Extract the (x, y) coordinate from the center of the cell holding the provided text.  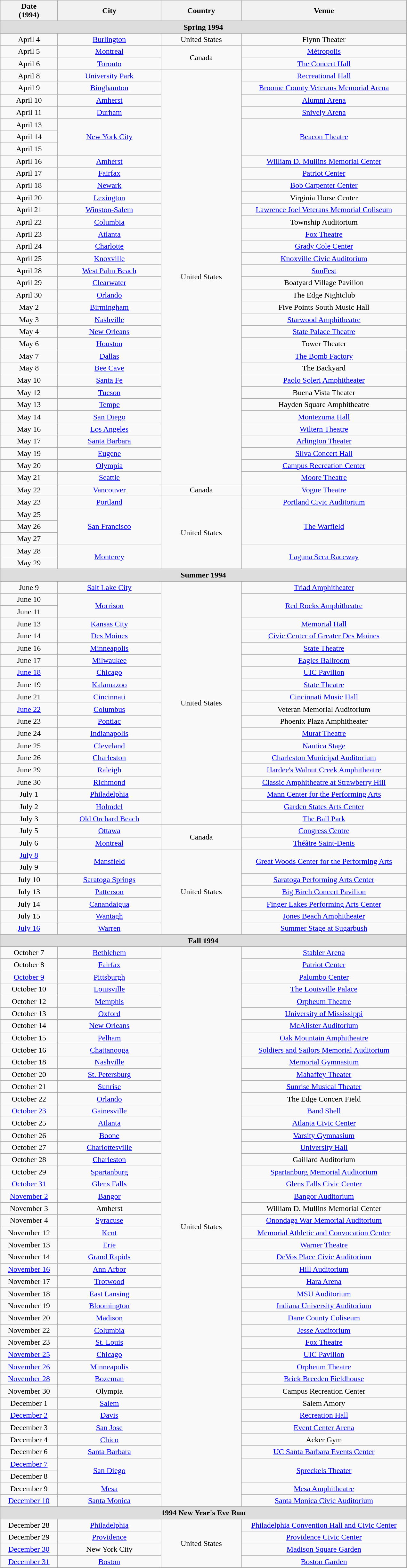
June 21 (29, 697)
July 1 (29, 794)
November 26 (29, 1367)
The Backyard (324, 368)
Ottawa (110, 831)
Bozeman (110, 1379)
Salem (110, 1403)
Tempe (110, 405)
Portland Civic Auditorium (324, 502)
Starwood Amphitheatre (324, 319)
Varsity Gymnasium (324, 1135)
Indianapolis (110, 733)
December 30 (29, 1549)
June 22 (29, 709)
Des Moines (110, 636)
Dane County Coliseum (324, 1318)
McAlister Auditorium (324, 1026)
December 28 (29, 1525)
State Palace Theatre (324, 331)
Glens Falls Civic Center (324, 1184)
Red Rocks Amphitheatre (324, 606)
November 14 (29, 1257)
December 1 (29, 1403)
Madison Square Garden (324, 1549)
Paolo Soleri Amphitheater (324, 380)
June 18 (29, 673)
Kalamazoo (110, 685)
Venue (324, 11)
Grady Cole Center (324, 246)
Congress Centre (324, 831)
Warren (110, 928)
Richmond (110, 782)
Memorial Hall (324, 624)
University Park (110, 76)
Boston Garden (324, 1562)
May 28 (29, 551)
Band Shell (324, 1111)
Houston (110, 344)
Oxford (110, 1014)
May 23 (29, 502)
May 17 (29, 441)
The Edge Nightclub (324, 295)
July 16 (29, 928)
Salem Amory (324, 1403)
Eagles Ballroom (324, 660)
Recreational Hall (324, 76)
April 16 (29, 161)
Nautica Stage (324, 746)
December 2 (29, 1415)
October 9 (29, 977)
July 6 (29, 843)
Charleston Municipal Auditorium (324, 758)
May 7 (29, 356)
June 19 (29, 685)
Louisville (110, 989)
April 6 (29, 64)
May 19 (29, 453)
Eugene (110, 453)
Spreckels Theater (324, 1470)
November 17 (29, 1281)
June 9 (29, 587)
November 4 (29, 1221)
November 16 (29, 1269)
City (110, 11)
October 15 (29, 1038)
Kansas City (110, 624)
Lexington (110, 198)
Bangor Auditorium (324, 1196)
Veteran Memorial Auditorium (324, 709)
July 3 (29, 819)
December 29 (29, 1537)
Hara Arena (324, 1281)
November 23 (29, 1342)
The Bomb Factory (324, 356)
October 25 (29, 1123)
Flynn Theater (324, 39)
Sunrise (110, 1086)
Laguna Seca Raceway (324, 557)
Broome County Veterans Memorial Arena (324, 88)
May 20 (29, 466)
Charlottesville (110, 1148)
April 15 (29, 149)
Pelham (110, 1038)
Grand Rapids (110, 1257)
Warner Theatre (324, 1245)
Beacon Theatre (324, 137)
Oak Mountain Amphitheatre (324, 1038)
East Lansing (110, 1293)
November 22 (29, 1330)
June 10 (29, 600)
November 28 (29, 1379)
May 8 (29, 368)
Big Birch Concert Pavilion (324, 892)
November 3 (29, 1208)
November 12 (29, 1233)
Portland (110, 502)
April 29 (29, 283)
April 21 (29, 210)
June 30 (29, 782)
Summer Stage at Sugarbush (324, 928)
Davis (110, 1415)
Raleigh (110, 770)
November 25 (29, 1355)
April 13 (29, 124)
November 18 (29, 1293)
December 9 (29, 1488)
Memorial Athletic and Convocation Center (324, 1233)
October 26 (29, 1135)
May 16 (29, 429)
May 3 (29, 319)
Tower Theater (324, 344)
October 7 (29, 953)
Summer 1994 (203, 575)
October 16 (29, 1050)
April 20 (29, 198)
Lawrence Joel Veterans Memorial Coliseum (324, 210)
Birmingham (110, 307)
Bob Carpenter Center (324, 186)
June 25 (29, 746)
St. Petersburg (110, 1074)
December 7 (29, 1464)
October 27 (29, 1148)
Holmdel (110, 807)
Mann Center for the Performing Arts (324, 794)
Spartanburg (110, 1172)
Knoxville Civic Auditorium (324, 259)
April 17 (29, 173)
SunFest (324, 271)
Burlington (110, 39)
July 8 (29, 855)
Kent (110, 1233)
Los Angeles (110, 429)
Cincinnati Music Hall (324, 697)
Old Orchard Beach (110, 819)
Moore Theatre (324, 478)
May 4 (29, 331)
April 5 (29, 52)
MSU Auditorium (324, 1293)
Civic Center of Greater Des Moines (324, 636)
May 25 (29, 514)
Mansfield (110, 861)
Pittsburgh (110, 977)
Phoenix Plaza Amphitheater (324, 721)
Buena Vista Theater (324, 393)
Finger Lakes Performing Arts Center (324, 904)
Alumni Arena (324, 100)
Vancouver (110, 490)
Bee Cave (110, 368)
St. Louis (110, 1342)
Silva Concert Hall (324, 453)
Durham (110, 112)
April 8 (29, 76)
Pontiac (110, 721)
University of Mississippi (324, 1014)
October 29 (29, 1172)
San Francisco (110, 526)
July 9 (29, 867)
Saratoga Springs (110, 880)
May 12 (29, 393)
Salt Lake City (110, 587)
Boone (110, 1135)
Mahaffey Theater (324, 1074)
Tucson (110, 393)
Bangor (110, 1196)
Santa Monica (110, 1500)
Onondaga War Memorial Auditorium (324, 1221)
Jesse Auditorium (324, 1330)
October 28 (29, 1160)
Morrison (110, 606)
The Warfield (324, 526)
The Edge Concert Field (324, 1099)
April 22 (29, 222)
Soldiers and Sailors Memorial Auditorium (324, 1050)
Wantagh (110, 916)
Knoxville (110, 259)
Bloomington (110, 1306)
Spartanburg Memorial Auditorium (324, 1172)
April 24 (29, 246)
University Hall (324, 1148)
Winston-Salem (110, 210)
Milwaukee (110, 660)
Philadelphia Convention Hall and Civic Center (324, 1525)
Erie (110, 1245)
Charlotte (110, 246)
July 15 (29, 916)
DeVos Place Civic Auditorium (324, 1257)
Acker Gym (324, 1440)
Théâtre Saint-Denis (324, 843)
May 13 (29, 405)
Sunrise Musical Theater (324, 1086)
Santa Fe (110, 380)
June 17 (29, 660)
Binghamton (110, 88)
1994 New Year's Eve Run (203, 1513)
Hayden Square Amphitheatre (324, 405)
November 20 (29, 1318)
May 29 (29, 563)
June 29 (29, 770)
West Palm Beach (110, 271)
May 21 (29, 478)
Palumbo Center (324, 977)
December 4 (29, 1440)
Seattle (110, 478)
June 23 (29, 721)
Trotwood (110, 1281)
June 16 (29, 648)
Cleveland (110, 746)
Wiltern Theatre (324, 429)
Arlington Theater (324, 441)
July 14 (29, 904)
Gaillard Auditorium (324, 1160)
Columbus (110, 709)
December 10 (29, 1500)
Monterey (110, 557)
Stabler Arena (324, 953)
October 31 (29, 1184)
April 23 (29, 234)
April 25 (29, 259)
October 14 (29, 1026)
UC Santa Barbara Events Center (324, 1452)
Ann Arbor (110, 1269)
April 11 (29, 112)
October 10 (29, 989)
April 14 (29, 137)
Patterson (110, 892)
May 22 (29, 490)
Bethlehem (110, 953)
Snively Arena (324, 112)
Atlanta Civic Center (324, 1123)
Classic Amphitheatre at Strawberry Hill (324, 782)
October 22 (29, 1099)
Toronto (110, 64)
October 8 (29, 965)
April 9 (29, 88)
Virginia Horse Center (324, 198)
Clearwater (110, 283)
Providence Civic Center (324, 1537)
October 20 (29, 1074)
Canandaigua (110, 904)
Mesa Amphitheatre (324, 1488)
Dallas (110, 356)
April 10 (29, 100)
Great Woods Center for the Performing Arts (324, 861)
Gainesville (110, 1111)
November 2 (29, 1196)
May 14 (29, 417)
October 21 (29, 1086)
Glens Falls (110, 1184)
Vogue Theatre (324, 490)
Triad Amphitheater (324, 587)
Recreation Hall (324, 1415)
June 14 (29, 636)
December 8 (29, 1476)
May 2 (29, 307)
Indiana University Auditorium (324, 1306)
April 30 (29, 295)
July 5 (29, 831)
Memphis (110, 1001)
Syracuse (110, 1221)
Providence (110, 1537)
Murat Theatre (324, 733)
December 3 (29, 1428)
April 28 (29, 271)
Chattanooga (110, 1050)
June 13 (29, 624)
May 26 (29, 526)
Saratoga Performing Arts Center (324, 880)
December 31 (29, 1562)
Event Center Arena (324, 1428)
May 10 (29, 380)
Country (201, 11)
November 19 (29, 1306)
December 6 (29, 1452)
June 26 (29, 758)
April 18 (29, 186)
October 12 (29, 1001)
May 6 (29, 344)
Newark (110, 186)
Hardee's Walnut Creek Amphitheatre (324, 770)
Chico (110, 1440)
Spring 1994 (203, 27)
July 2 (29, 807)
Jones Beach Amphitheater (324, 916)
Township Auditorium (324, 222)
Santa Monica Civic Auditorium (324, 1500)
Boatyard Village Pavilion (324, 283)
Madison (110, 1318)
November 30 (29, 1391)
June 11 (29, 612)
November 13 (29, 1245)
July 10 (29, 880)
Fall 1994 (203, 940)
October 18 (29, 1062)
Cincinnati (110, 697)
October 13 (29, 1014)
The Concert Hall (324, 64)
Five Points South Music Hall (324, 307)
Hill Auditorium (324, 1269)
April 4 (29, 39)
Memorial Gymnasium (324, 1062)
July 13 (29, 892)
October 23 (29, 1111)
Date(1994) (29, 11)
San Jose (110, 1428)
Mesa (110, 1488)
The Ball Park (324, 819)
The Louisville Palace (324, 989)
Boston (110, 1562)
Brick Breeden Fieldhouse (324, 1379)
Montezuma Hall (324, 417)
Métropolis (324, 52)
May 27 (29, 538)
Garden States Arts Center (324, 807)
June 24 (29, 733)
